Identify which cell holds the provided text, then report its [x, y] central coordinate. 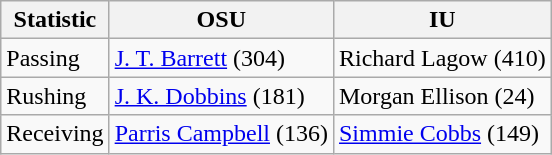
Richard Lagow (410) [442, 58]
Parris Campbell (136) [221, 134]
J. T. Barrett (304) [221, 58]
Statistic [55, 20]
Simmie Cobbs (149) [442, 134]
IU [442, 20]
Passing [55, 58]
Receiving [55, 134]
Rushing [55, 96]
OSU [221, 20]
Morgan Ellison (24) [442, 96]
J. K. Dobbins (181) [221, 96]
